Find where the given text appears and provide that cell's center as [X, Y] coordinate. 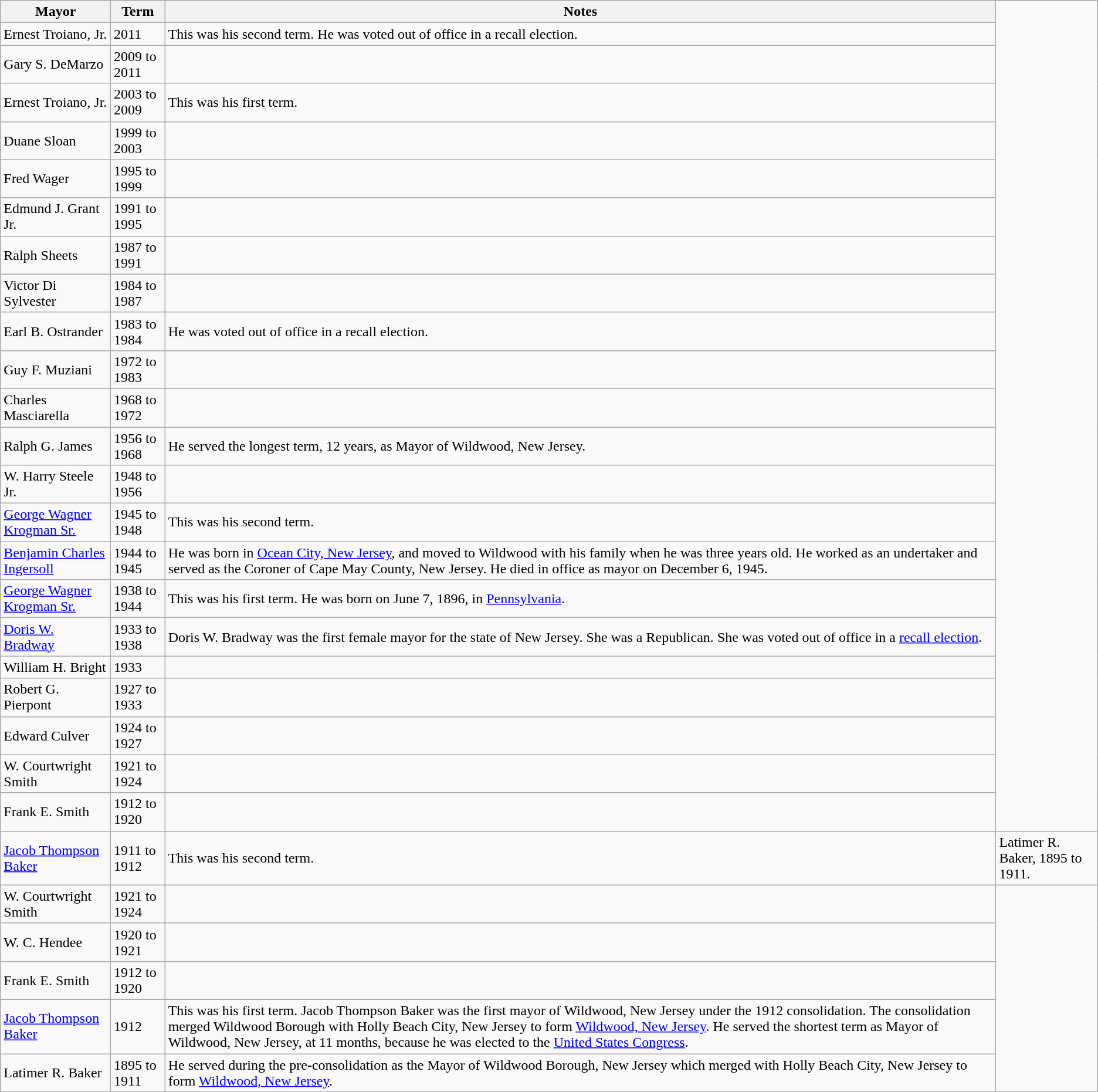
Notes [581, 12]
Edmund J. Grant Jr. [56, 217]
Duane Sloan [56, 141]
1956 to 1968 [138, 446]
This was his second term. He was voted out of office in a recall election. [581, 34]
Robert G. Pierpont [56, 697]
William H. Bright [56, 667]
1927 to 1933 [138, 697]
1999 to 2003 [138, 141]
2003 to 2009 [138, 102]
2009 to 2011 [138, 65]
1984 to 1987 [138, 293]
Fred Wager [56, 178]
1968 to 1972 [138, 407]
This was his first term. [581, 102]
1995 to 1999 [138, 178]
Doris W. Bradway was the first female mayor for the state of New Jersey. She was a Republican. She was voted out of office in a recall election. [581, 637]
1948 to 1956 [138, 485]
1920 to 1921 [138, 942]
He was voted out of office in a recall election. [581, 331]
Ralph G. James [56, 446]
Benjamin Charles Ingersoll [56, 561]
Doris W. Bradway [56, 637]
Latimer R. Baker [56, 1073]
1944 to 1945 [138, 561]
1983 to 1984 [138, 331]
W. C. Hendee [56, 942]
1924 to 1927 [138, 736]
1912 [138, 1026]
He served the longest term, 12 years, as Mayor of Wildwood, New Jersey. [581, 446]
W. Harry Steele Jr. [56, 485]
Mayor [56, 12]
1933 to 1938 [138, 637]
Charles Masciarella [56, 407]
This was his first term. He was born on June 7, 1896, in Pennsylvania. [581, 599]
Victor Di Sylvester [56, 293]
Term [138, 12]
Ralph Sheets [56, 255]
1987 to 1991 [138, 255]
1991 to 1995 [138, 217]
Edward Culver [56, 736]
Gary S. DeMarzo [56, 65]
1933 [138, 667]
Earl B. Ostrander [56, 331]
1911 to 1912 [138, 858]
1972 to 1983 [138, 370]
Guy F. Muziani [56, 370]
1945 to 1948 [138, 522]
Latimer R. Baker, 1895 to 1911. [1046, 858]
1895 to 1911 [138, 1073]
1938 to 1944 [138, 599]
2011 [138, 34]
